Detect which cell encompasses the target text, then output its [x, y] center coordinate. 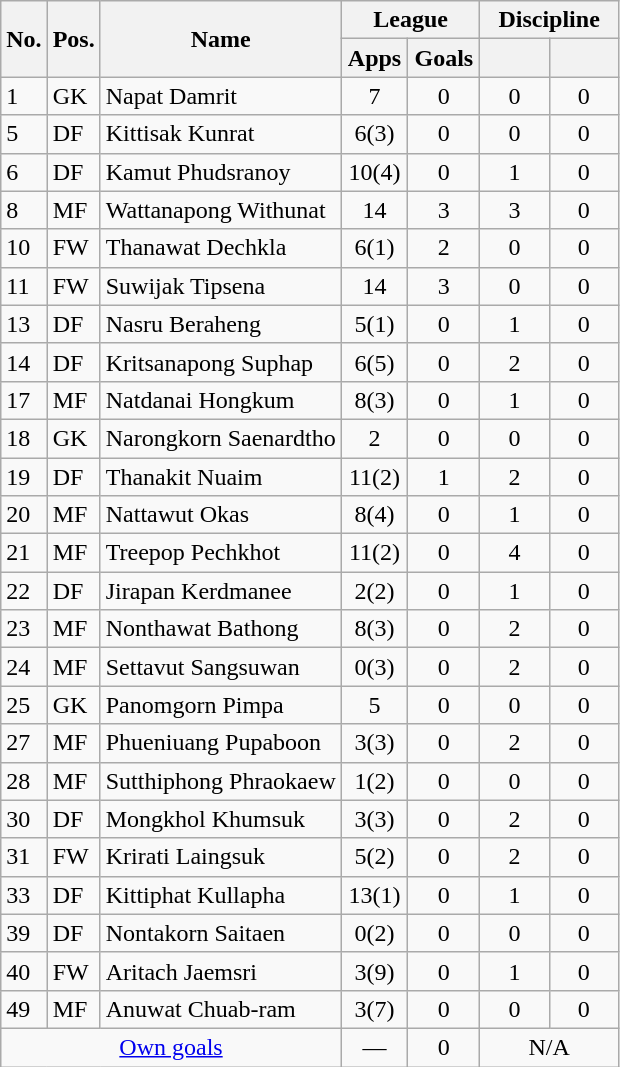
No. [24, 39]
3(7) [374, 1009]
Kamut Phudsranoy [220, 172]
Name [220, 39]
17 [24, 400]
33 [24, 895]
Anuwat Chuab-ram [220, 1009]
Jirapan Kerdmanee [220, 591]
Nasru Beraheng [220, 324]
0(2) [374, 933]
Sutthiphong Phraokaew [220, 781]
4 [514, 553]
Thanawat Dechkla [220, 248]
Pos. [74, 39]
24 [24, 667]
11 [24, 286]
Wattanapong Withunat [220, 210]
Aritach Jaemsri [220, 971]
23 [24, 629]
0(3) [374, 667]
Napat Damrit [220, 96]
31 [24, 857]
Nontakorn Saitaen [220, 933]
30 [24, 819]
3(9) [374, 971]
N/A [550, 1047]
6(1) [374, 248]
19 [24, 477]
Krirati Laingsuk [220, 857]
20 [24, 515]
27 [24, 743]
40 [24, 971]
13(1) [374, 895]
Settavut Sangsuwan [220, 667]
22 [24, 591]
18 [24, 438]
Suwijak Tipsena [220, 286]
7 [374, 96]
— [374, 1047]
Kittisak Kunrat [220, 134]
Narongkorn Saenardtho [220, 438]
6(3) [374, 134]
8(4) [374, 515]
Kritsanapong Suphap [220, 362]
Thanakit Nuaim [220, 477]
Kittiphat Kullapha [220, 895]
Phueniuang Pupaboon [220, 743]
Panomgorn Pimpa [220, 705]
21 [24, 553]
Discipline [550, 20]
1(2) [374, 781]
13 [24, 324]
10(4) [374, 172]
25 [24, 705]
49 [24, 1009]
39 [24, 933]
Nattawut Okas [220, 515]
28 [24, 781]
Nonthawat Bathong [220, 629]
Mongkhol Khumsuk [220, 819]
Natdanai Hongkum [220, 400]
10 [24, 248]
6 [24, 172]
Treepop Pechkhot [220, 553]
Goals [444, 58]
Apps [374, 58]
Own goals [172, 1047]
2(2) [374, 591]
6(5) [374, 362]
8 [24, 210]
5(1) [374, 324]
League [410, 20]
5(2) [374, 857]
